Detect which cell encompasses the target text, then output its (X, Y) center coordinate. 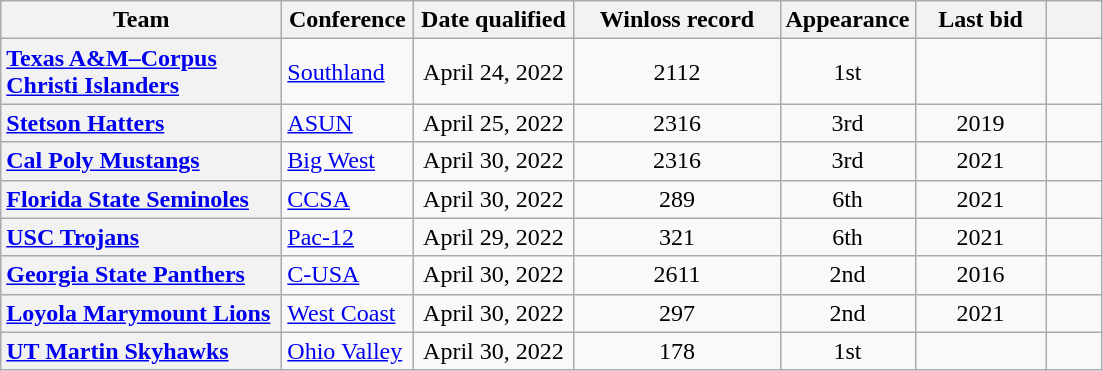
Team (142, 20)
2112 (677, 72)
C-USA (348, 275)
April 24, 2022 (494, 72)
2611 (677, 275)
ASUN (348, 123)
178 (677, 351)
Texas A&M–Corpus Christi Islanders (142, 72)
Last bid (980, 20)
Winloss record (677, 20)
Pac-12 (348, 237)
2019 (980, 123)
2016 (980, 275)
Date qualified (494, 20)
Georgia State Panthers (142, 275)
Cal Poly Mustangs (142, 161)
UT Martin Skyhawks (142, 351)
Florida State Seminoles (142, 199)
USC Trojans (142, 237)
West Coast (348, 313)
Conference (348, 20)
Stetson Hatters (142, 123)
Ohio Valley (348, 351)
289 (677, 199)
Southland (348, 72)
Big West (348, 161)
297 (677, 313)
Appearance (848, 20)
April 25, 2022 (494, 123)
CCSA (348, 199)
Loyola Marymount Lions (142, 313)
321 (677, 237)
April 29, 2022 (494, 237)
